Detect which cell encompasses the target text, then output its [x, y] center coordinate. 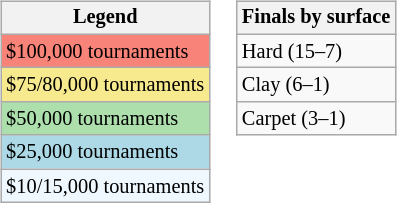
$100,000 tournaments [105, 51]
$75/80,000 tournaments [105, 85]
Legend [105, 18]
Carpet (3–1) [316, 119]
Clay (6–1) [316, 85]
Finals by surface [316, 18]
$50,000 tournaments [105, 119]
Hard (15–7) [316, 51]
$10/15,000 tournaments [105, 186]
$25,000 tournaments [105, 152]
